Provide the (X, Y) coordinate of the cell's center where the given text is located.  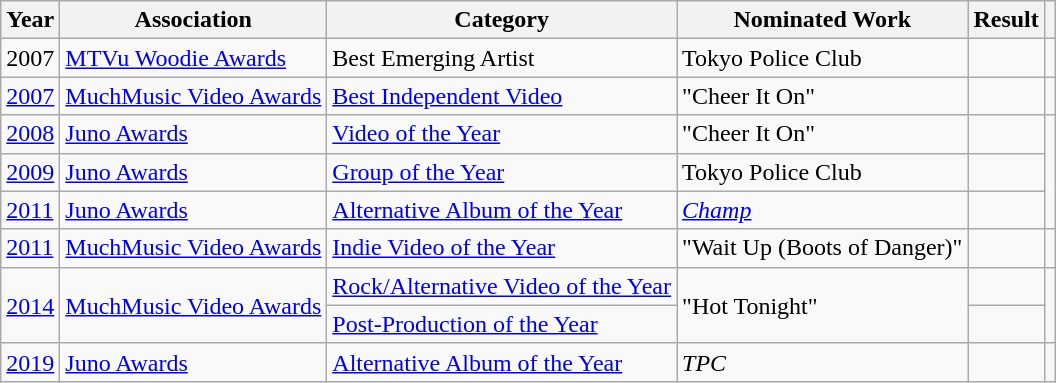
Result (1006, 20)
2008 (30, 134)
Video of the Year (502, 134)
TPC (822, 362)
2014 (30, 305)
Best Emerging Artist (502, 58)
Year (30, 20)
Indie Video of the Year (502, 248)
"Wait Up (Boots of Danger)" (822, 248)
2009 (30, 172)
Category (502, 20)
Rock/Alternative Video of the Year (502, 286)
Group of the Year (502, 172)
2019 (30, 362)
Best Independent Video (502, 96)
Post-Production of the Year (502, 324)
"Hot Tonight" (822, 305)
Nominated Work (822, 20)
MTVu Woodie Awards (194, 58)
Association (194, 20)
Champ (822, 210)
